Pinpoint the cell where the given text exists, returning its (x, y) midpoint coordinate. 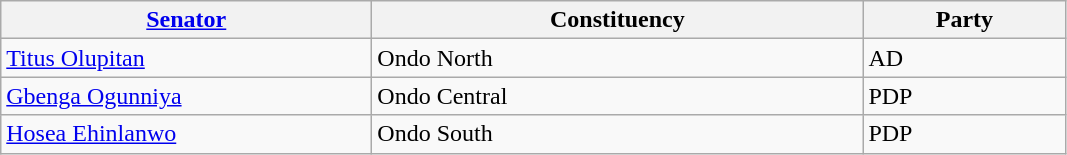
Titus Olupitan (186, 58)
AD (964, 58)
Hosea Ehinlanwo (186, 134)
Party (964, 20)
Ondo Central (618, 96)
Ondo South (618, 134)
Constituency (618, 20)
Senator (186, 20)
Ondo North (618, 58)
Gbenga Ogunniya (186, 96)
